Output the [x, y] coordinate of the center of the cell containing the given text.  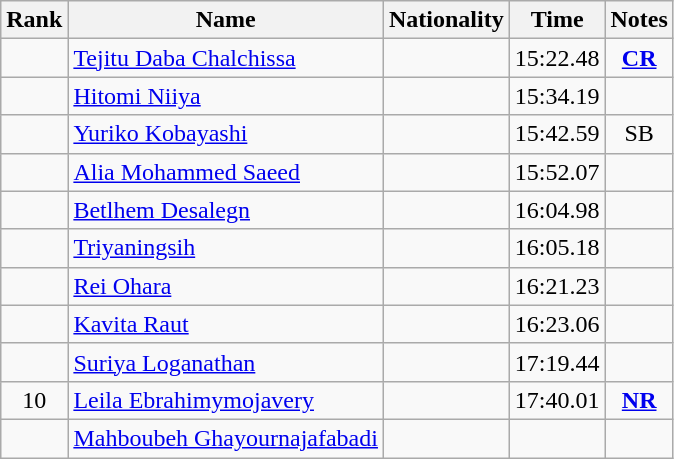
Hitomi Niiya [226, 96]
10 [34, 400]
Suriya Loganathan [226, 362]
CR [639, 58]
15:22.48 [557, 58]
Alia Mohammed Saeed [226, 172]
Betlhem Desalegn [226, 210]
Name [226, 20]
Leila Ebrahimymojavery [226, 400]
Time [557, 20]
Tejitu Daba Chalchissa [226, 58]
Kavita Raut [226, 324]
Triyaningsih [226, 248]
15:42.59 [557, 134]
15:34.19 [557, 96]
16:05.18 [557, 248]
16:23.06 [557, 324]
Yuriko Kobayashi [226, 134]
15:52.07 [557, 172]
NR [639, 400]
Mahboubeh Ghayournajafabadi [226, 438]
Nationality [446, 20]
16:04.98 [557, 210]
Rei Ohara [226, 286]
Rank [34, 20]
17:19.44 [557, 362]
16:21.23 [557, 286]
17:40.01 [557, 400]
Notes [639, 20]
SB [639, 134]
